For the text-containing cell, return its midpoint in [X, Y] coordinate format. 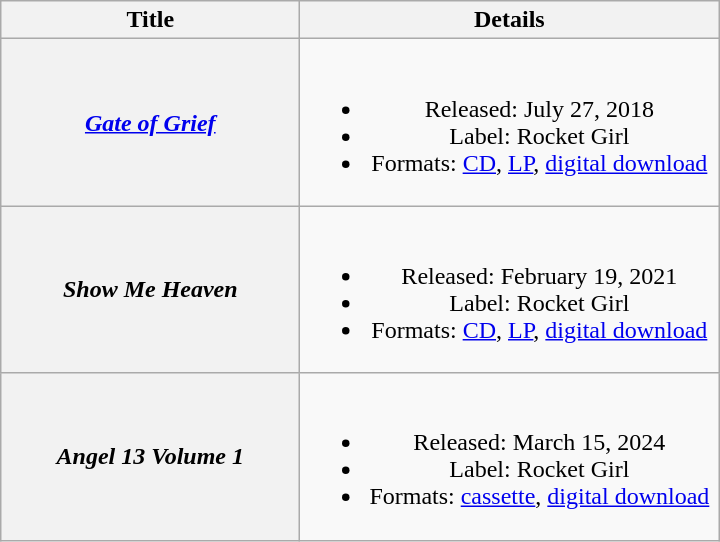
Released: July 27, 2018Label: Rocket GirlFormats: CD, LP, digital download [510, 122]
Angel 13 Volume 1 [150, 456]
Released: February 19, 2021Label: Rocket GirlFormats: CD, LP, digital download [510, 290]
Released: March 15, 2024Label: Rocket GirlFormats: cassette, digital download [510, 456]
Show Me Heaven [150, 290]
Title [150, 20]
Gate of Grief [150, 122]
Details [510, 20]
